Search for the cell housing the specified text and yield its [x, y] center coordinate. 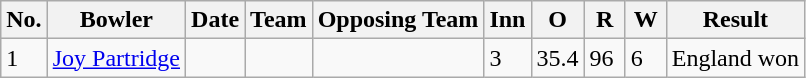
O [558, 20]
Joy Partridge [116, 58]
England won [735, 58]
3 [508, 58]
W [646, 20]
1 [24, 58]
96 [604, 58]
Team [279, 20]
No. [24, 20]
6 [646, 58]
35.4 [558, 58]
Bowler [116, 20]
R [604, 20]
Inn [508, 20]
Opposing Team [398, 20]
Result [735, 20]
Date [216, 20]
